From the cell containing the given text, extract its center point as [X, Y] coordinate. 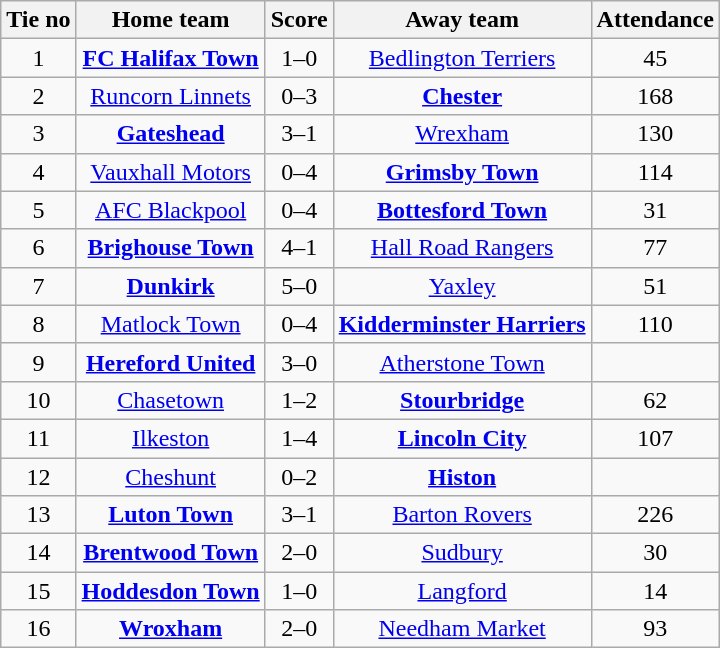
Dunkirk [170, 286]
Runcorn Linnets [170, 96]
4–1 [299, 248]
110 [655, 324]
Cheshunt [170, 477]
Chester [462, 96]
0–3 [299, 96]
Wrexham [462, 134]
7 [38, 286]
30 [655, 553]
Hall Road Rangers [462, 248]
51 [655, 286]
1–2 [299, 400]
Away team [462, 20]
Brighouse Town [170, 248]
Grimsby Town [462, 172]
Matlock Town [170, 324]
Hereford United [170, 362]
1–4 [299, 438]
Ilkeston [170, 438]
Bedlington Terriers [462, 58]
Wroxham [170, 629]
5–0 [299, 286]
Tie no [38, 20]
62 [655, 400]
9 [38, 362]
16 [38, 629]
31 [655, 210]
168 [655, 96]
0–2 [299, 477]
AFC Blackpool [170, 210]
114 [655, 172]
2 [38, 96]
6 [38, 248]
Vauxhall Motors [170, 172]
13 [38, 515]
Attendance [655, 20]
Gateshead [170, 134]
Home team [170, 20]
Histon [462, 477]
130 [655, 134]
11 [38, 438]
3 [38, 134]
Needham Market [462, 629]
Hoddesdon Town [170, 591]
Yaxley [462, 286]
107 [655, 438]
45 [655, 58]
1 [38, 58]
Sudbury [462, 553]
Langford [462, 591]
226 [655, 515]
Score [299, 20]
Atherstone Town [462, 362]
Barton Rovers [462, 515]
Brentwood Town [170, 553]
10 [38, 400]
12 [38, 477]
3–0 [299, 362]
15 [38, 591]
Kidderminster Harriers [462, 324]
4 [38, 172]
Chasetown [170, 400]
93 [655, 629]
Lincoln City [462, 438]
8 [38, 324]
Luton Town [170, 515]
FC Halifax Town [170, 58]
Stourbridge [462, 400]
77 [655, 248]
5 [38, 210]
Bottesford Town [462, 210]
